Find where the given text appears and provide that cell's center as (x, y) coordinate. 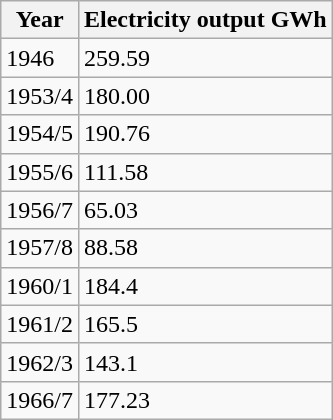
1961/2 (40, 324)
65.03 (205, 210)
190.76 (205, 134)
180.00 (205, 96)
1953/4 (40, 96)
Year (40, 20)
1957/8 (40, 248)
1954/5 (40, 134)
88.58 (205, 248)
165.5 (205, 324)
1966/7 (40, 400)
111.58 (205, 172)
259.59 (205, 58)
1960/1 (40, 286)
Electricity output GWh (205, 20)
177.23 (205, 400)
1956/7 (40, 210)
184.4 (205, 286)
1946 (40, 58)
143.1 (205, 362)
1962/3 (40, 362)
1955/6 (40, 172)
